Search for the cell housing the specified text and yield its [X, Y] center coordinate. 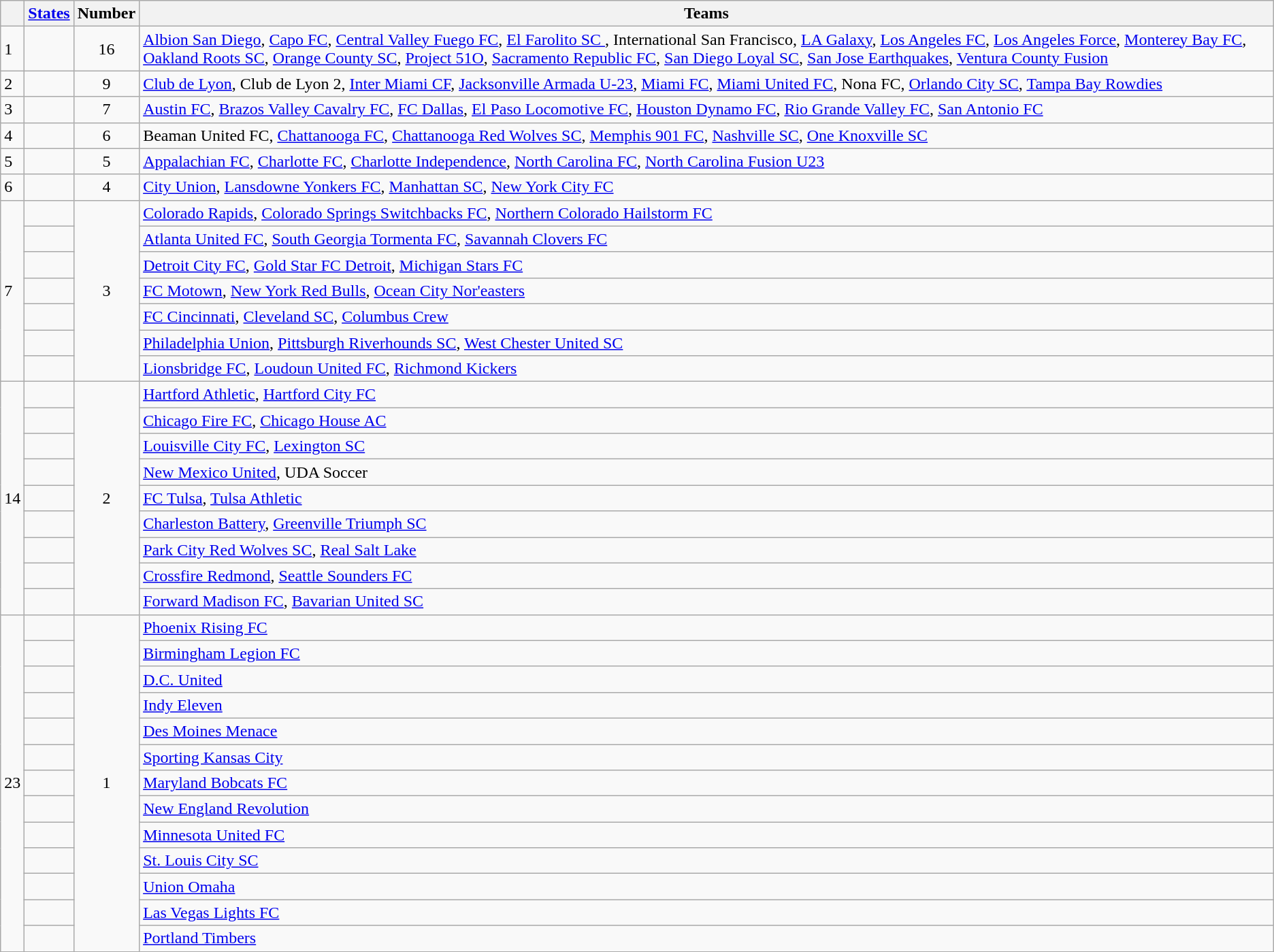
9 [106, 84]
Beaman United FC, Chattanooga FC, Chattanooga Red Wolves SC, Memphis 901 FC, Nashville SC, One Knoxville SC [706, 135]
Phoenix Rising FC [706, 627]
Number [106, 14]
Austin FC, Brazos Valley Cavalry FC, FC Dallas, El Paso Locomotive FC, Houston Dynamo FC, Rio Grande Valley FC, San Antonio FC [706, 110]
Lionsbridge FC, Loudoun United FC, Richmond Kickers [706, 369]
Birmingham Legion FC [706, 653]
Atlanta United FC, South Georgia Tormenta FC, Savannah Clovers FC [706, 239]
Teams [706, 14]
Indy Eleven [706, 705]
D.C. United [706, 679]
New Mexico United, UDA Soccer [706, 472]
Forward Madison FC, Bavarian United SC [706, 602]
FC Motown, New York Red Bulls, Ocean City Nor'easters [706, 291]
Park City Red Wolves SC, Real Salt Lake [706, 550]
Hartford Athletic, Hartford City FC [706, 395]
Appalachian FC, Charlotte FC, Charlotte Independence, North Carolina FC, North Carolina Fusion U23 [706, 161]
Des Moines Menace [706, 731]
23 [12, 783]
Club de Lyon, Club de Lyon 2, Inter Miami CF, Jacksonville Armada U-23, Miami FC, Miami United FC, Nona FC, Orlando City SC, Tampa Bay Rowdies [706, 84]
14 [12, 498]
Las Vegas Lights FC [706, 913]
City Union, Lansdowne Yonkers FC, Manhattan SC, New York City FC [706, 187]
Chicago Fire FC, Chicago House AC [706, 421]
Louisville City FC, Lexington SC [706, 446]
Crossfire Redmond, Seattle Sounders FC [706, 576]
St. Louis City SC [706, 861]
FC Tulsa, Tulsa Athletic [706, 498]
FC Cincinnati, Cleveland SC, Columbus Crew [706, 316]
States [49, 14]
Charleston Battery, Greenville Triumph SC [706, 524]
Colorado Rapids, Colorado Springs Switchbacks FC, Northern Colorado Hailstorm FC [706, 213]
Minnesota United FC [706, 835]
Philadelphia Union, Pittsburgh Riverhounds SC, West Chester United SC [706, 342]
Maryland Bobcats FC [706, 783]
Union Omaha [706, 887]
16 [106, 49]
Portland Timbers [706, 938]
Sporting Kansas City [706, 757]
New England Revolution [706, 809]
Detroit City FC, Gold Star FC Detroit, Michigan Stars FC [706, 265]
